Provide the [X, Y] coordinate of the cell's center where the given text is located.  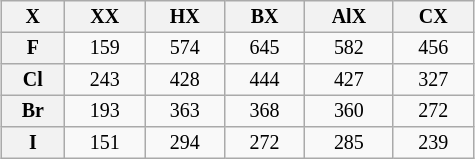
CX [433, 16]
151 [105, 142]
AlX [348, 16]
427 [348, 80]
243 [105, 80]
HX [185, 16]
368 [265, 110]
159 [105, 48]
Br [33, 110]
239 [433, 142]
X [33, 16]
582 [348, 48]
Cl [33, 80]
BX [265, 16]
285 [348, 142]
294 [185, 142]
I [33, 142]
456 [433, 48]
F [33, 48]
327 [433, 80]
444 [265, 80]
645 [265, 48]
360 [348, 110]
574 [185, 48]
428 [185, 80]
XX [105, 16]
363 [185, 110]
193 [105, 110]
